Search for the cell housing the specified text and yield its (x, y) center coordinate. 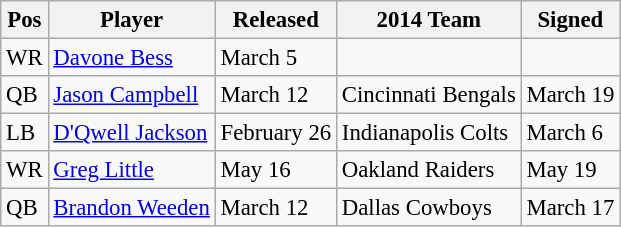
2014 Team (428, 20)
Greg Little (132, 170)
LB (24, 133)
Davone Bess (132, 58)
Brandon Weeden (132, 208)
D'Qwell Jackson (132, 133)
Oakland Raiders (428, 170)
May 19 (570, 170)
Indianapolis Colts (428, 133)
Player (132, 20)
Signed (570, 20)
March 5 (276, 58)
Pos (24, 20)
February 26 (276, 133)
March 19 (570, 95)
Cincinnati Bengals (428, 95)
Dallas Cowboys (428, 208)
Jason Campbell (132, 95)
Released (276, 20)
May 16 (276, 170)
March 17 (570, 208)
March 6 (570, 133)
